Find where the given text appears and provide that cell's center as (x, y) coordinate. 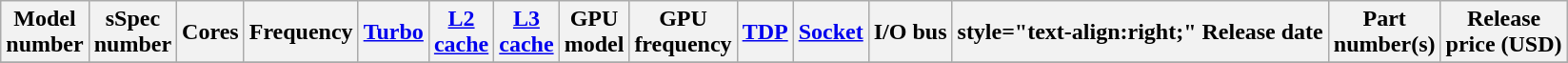
Partnumber(s) (1384, 32)
sSpecnumber (132, 32)
I/O bus (910, 32)
GPUmodel (594, 32)
GPUfrequency (684, 32)
Socket (830, 32)
Releaseprice (USD) (1504, 32)
Frequency (301, 32)
style="text-align:right;" Release date (1141, 32)
L2cache (461, 32)
TDP (765, 32)
L3cache (526, 32)
Cores (211, 32)
Modelnumber (45, 32)
Turbo (393, 32)
